Extract the [x, y] coordinate from the center of the cell holding the provided text.  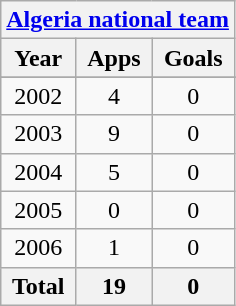
9 [114, 134]
2005 [38, 210]
Total [38, 286]
1 [114, 248]
Apps [114, 58]
19 [114, 286]
Year [38, 58]
2002 [38, 96]
2003 [38, 134]
4 [114, 96]
Algeria national team [118, 20]
2004 [38, 172]
5 [114, 172]
Goals [193, 58]
2006 [38, 248]
